Pinpoint the cell where the given text exists, returning its (X, Y) midpoint coordinate. 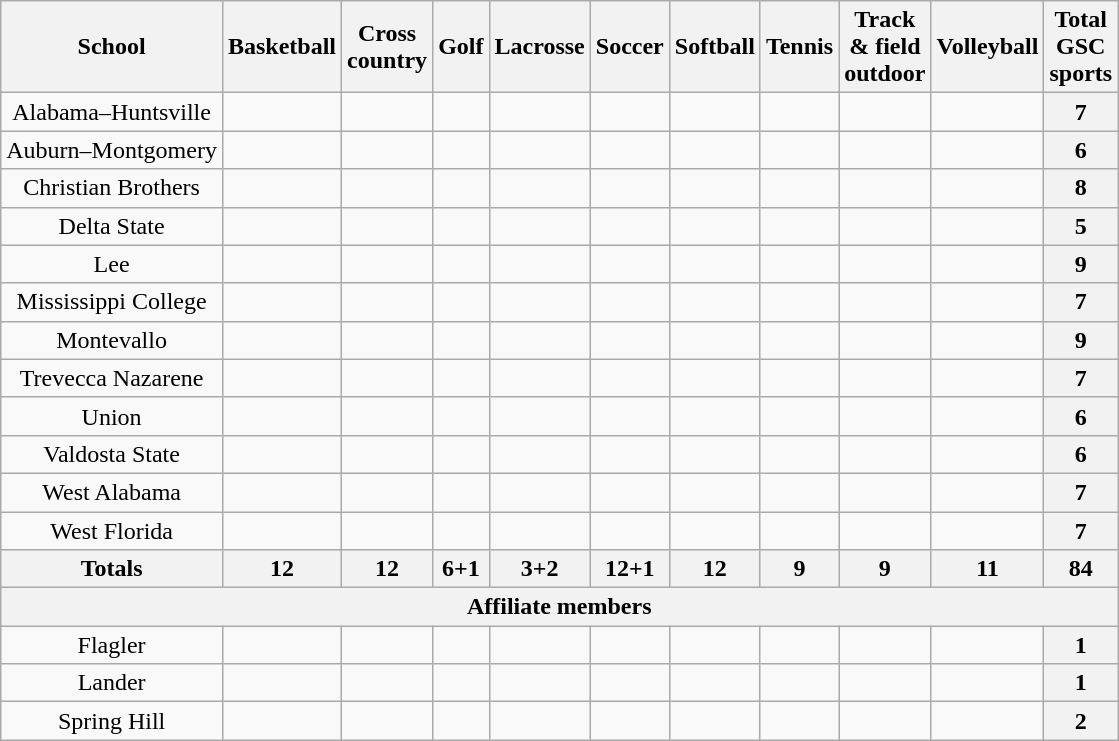
6+1 (461, 569)
Union (112, 416)
Flagler (112, 645)
Totals (112, 569)
Trevecca Nazarene (112, 378)
Delta State (112, 226)
2 (1081, 721)
Lander (112, 683)
Christian Brothers (112, 188)
School (112, 47)
Soccer (630, 47)
TotalGSCsports (1081, 47)
Auburn–Montgomery (112, 150)
Golf (461, 47)
Mississippi College (112, 302)
West Alabama (112, 492)
Lacrosse (540, 47)
Valdosta State (112, 454)
11 (988, 569)
Affiliate members (560, 607)
Spring Hill (112, 721)
Crosscountry (388, 47)
Softball (714, 47)
5 (1081, 226)
3+2 (540, 569)
Montevallo (112, 340)
12+1 (630, 569)
West Florida (112, 531)
Track& fieldoutdoor (885, 47)
Volleyball (988, 47)
Basketball (282, 47)
84 (1081, 569)
Tennis (799, 47)
8 (1081, 188)
Alabama–Huntsville (112, 112)
Lee (112, 264)
